Provide the (X, Y) coordinate of the cell's center where the given text is located.  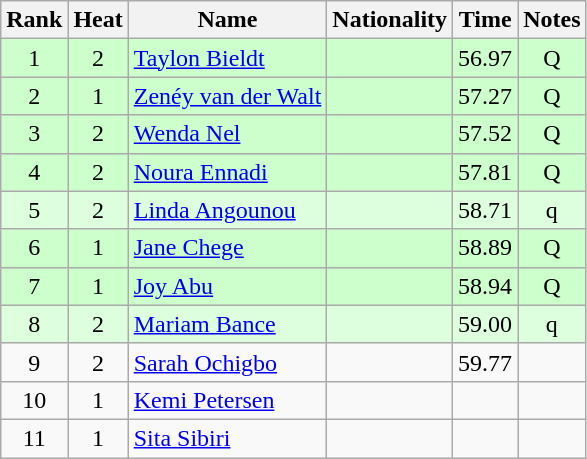
58.94 (486, 286)
Taylon Bieldt (228, 58)
5 (34, 210)
56.97 (486, 58)
58.71 (486, 210)
9 (34, 362)
6 (34, 248)
Rank (34, 20)
Noura Ennadi (228, 172)
Zenéy van der Walt (228, 96)
Sarah Ochigbo (228, 362)
Sita Sibiri (228, 438)
58.89 (486, 248)
Nationality (390, 20)
57.27 (486, 96)
59.00 (486, 324)
Kemi Petersen (228, 400)
Wenda Nel (228, 134)
57.52 (486, 134)
Jane Chege (228, 248)
Time (486, 20)
Joy Abu (228, 286)
Linda Angounou (228, 210)
59.77 (486, 362)
7 (34, 286)
11 (34, 438)
3 (34, 134)
Heat (98, 20)
Notes (552, 20)
10 (34, 400)
57.81 (486, 172)
8 (34, 324)
4 (34, 172)
Mariam Bance (228, 324)
Name (228, 20)
